Locate the cell with the specified text and output its [x, y] center coordinate. 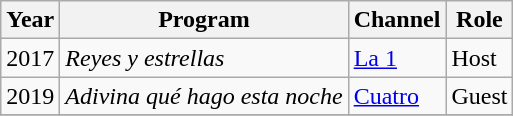
Reyes y estrellas [204, 58]
Channel [397, 20]
Cuatro [397, 96]
La 1 [397, 58]
2017 [30, 58]
Guest [480, 96]
2019 [30, 96]
Year [30, 20]
Role [480, 20]
Adivina qué hago esta noche [204, 96]
Host [480, 58]
Program [204, 20]
